Locate the cell with the specified text and output its [x, y] center coordinate. 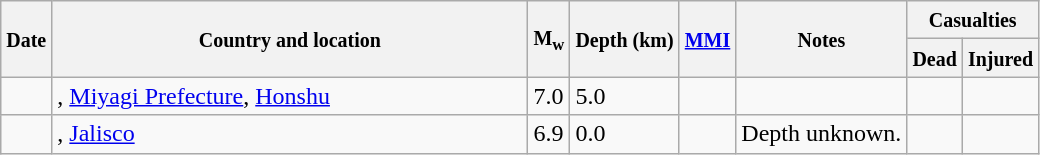
Dead [935, 58]
Mw [549, 39]
Injured [1000, 58]
0.0 [624, 134]
, Miyagi Prefecture, Honshu [290, 96]
6.9 [549, 134]
Depth unknown. [822, 134]
5.0 [624, 96]
Depth (km) [624, 39]
, Jalisco [290, 134]
Casualties [973, 20]
Notes [822, 39]
MMI [708, 39]
7.0 [549, 96]
Date [26, 39]
Country and location [290, 39]
